Identify which cell holds the provided text, then report its [x, y] central coordinate. 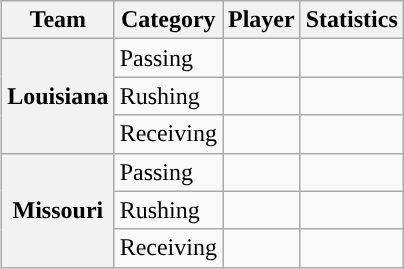
Statistics [352, 20]
Louisiana [58, 96]
Category [168, 20]
Team [58, 20]
Missouri [58, 210]
Player [261, 20]
